For the text-containing cell, return its midpoint in [x, y] coordinate format. 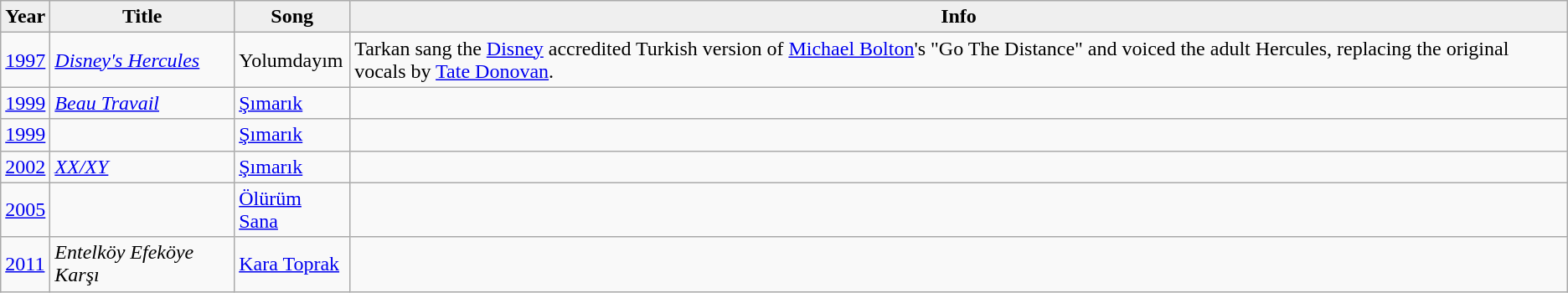
Song [292, 17]
Beau Travail [142, 103]
Info [959, 17]
Ölürüm Sana [292, 209]
1997 [25, 60]
Kara Toprak [292, 265]
Entelköy Efeköye Karşı [142, 265]
Disney's Hercules [142, 60]
2011 [25, 265]
2005 [25, 209]
Title [142, 17]
2002 [25, 167]
Year [25, 17]
XX/XY [142, 167]
Yolumdayım [292, 60]
